Scan for the cell matching the given text and deliver its (X, Y) coordinate at center. 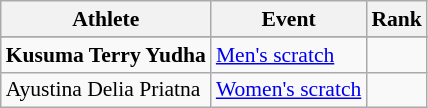
Event (289, 19)
Ayustina Delia Priatna (106, 90)
Women's scratch (289, 90)
Athlete (106, 19)
Men's scratch (289, 55)
Rank (396, 19)
Kusuma Terry Yudha (106, 55)
